For the text-containing cell, return its midpoint in (X, Y) coordinate format. 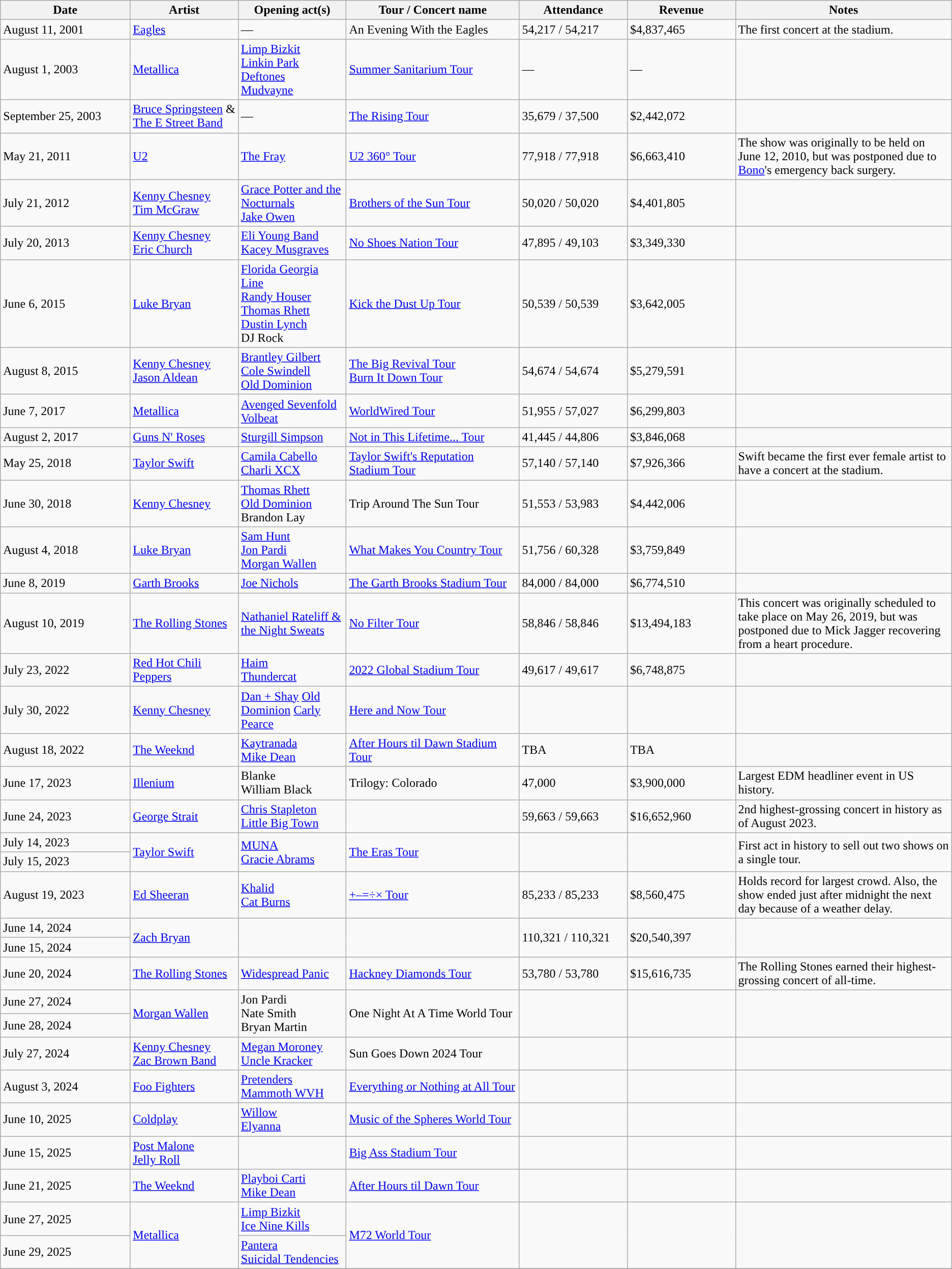
Grace Potter and the NocturnalsJake Owen (292, 203)
$15,616,735 (681, 973)
June 14, 2024 (65, 928)
August 19, 2023 (65, 895)
$5,279,591 (681, 371)
The show was originally to be held on June 12, 2010, but was postponed due to Bono's emergency back surgery. (843, 156)
$6,299,803 (681, 411)
August 3, 2024 (65, 1086)
Red Hot Chili Peppers (184, 670)
July 15, 2023 (65, 862)
WorldWired Tour (433, 411)
July 27, 2024 (65, 1053)
47,000 (574, 783)
50,020 / 50,020 (574, 203)
M72 World Tour (433, 1235)
June 21, 2025 (65, 1186)
Trip Around The Sun Tour (433, 504)
Everything or Nothing at All Tour (433, 1086)
Bruce Springsteen & The E Street Band (184, 116)
Dan + Shay Old Dominion Carly Pearce (292, 710)
August 4, 2018 (65, 550)
The Fray (292, 156)
Largest EDM headliner event in US history. (843, 783)
85,233 / 85,233 (574, 895)
2nd highest-grossing concert in history as of August 2023. (843, 816)
Sam HuntJon PardiMorgan Wallen (292, 550)
$3,349,330 (681, 243)
59,663 / 59,663 (574, 816)
PanteraSuicidal Tendencies (292, 1252)
Sun Goes Down 2024 Tour (433, 1053)
HaimThundercat (292, 670)
September 25, 2003 (65, 116)
$4,442,006 (681, 504)
$20,540,397 (681, 937)
One Night At A Time World Tour (433, 1013)
June 7, 2017 (65, 411)
June 27, 2024 (65, 1001)
July 14, 2023 (65, 842)
Guns N' Roses (184, 437)
Date (65, 10)
Post MaloneJelly Roll (184, 1153)
+–=÷× Tour (433, 895)
Big Ass Stadium Tour (433, 1153)
Kick the Dust Up Tour (433, 303)
$6,774,510 (681, 583)
$2,442,072 (681, 116)
51,553 / 53,983 (574, 504)
$3,900,000 (681, 783)
Revenue (681, 10)
Chris StapletonLittle Big Town (292, 816)
110,321 / 110,321 (574, 937)
PretendersMammoth WVH (292, 1086)
Garth Brooks (184, 583)
Limp BizkitLinkin ParkDeftonesMudvayne (292, 69)
August 11, 2001 (65, 29)
Eagles (184, 29)
After Hours til Dawn Tour (433, 1186)
BlankeWilliam Black (292, 783)
June 6, 2015 (65, 303)
August 8, 2015 (65, 371)
KhalidCat Burns (292, 895)
The Eras Tour (433, 852)
Here and Now Tour (433, 710)
54,217 / 54,217 (574, 29)
51,955 / 57,027 (574, 411)
July 30, 2022 (65, 710)
Kenny ChesneyEric Church (184, 243)
June 15, 2024 (65, 947)
Limp BizkitIce Nine Kills (292, 1219)
June 28, 2024 (65, 1025)
Kenny ChesneyTim McGraw (184, 203)
August 2, 2017 (65, 437)
77,918 / 77,918 (574, 156)
After Hours til Dawn Stadium Tour (433, 750)
Zach Bryan (184, 937)
June 27, 2025 (65, 1219)
53,780 / 53,780 (574, 973)
Jon PardiNate SmithBryan Martin (292, 1013)
August 10, 2019 (65, 624)
No Shoes Nation Tour (433, 243)
The Big Revival TourBurn It Down Tour (433, 371)
Swift became the first ever female artist to have a concert at the stadium. (843, 463)
Kenny ChesneyJason Aldean (184, 371)
Coldplay (184, 1120)
Morgan Wallen (184, 1013)
Tour / Concert name (433, 10)
Music of the Spheres World Tour (433, 1120)
Nathaniel Rateliff & the Night Sweats (292, 624)
June 17, 2023 (65, 783)
49,617 / 49,617 (574, 670)
47,895 / 49,103 (574, 243)
July 23, 2022 (65, 670)
June 29, 2025 (65, 1252)
KaytranadaMike Dean (292, 750)
Florida Georgia LineRandy HouserThomas RhettDustin LynchDJ Rock (292, 303)
U2 360° Tour (433, 156)
50,539 / 50,539 (574, 303)
The Rising Tour (433, 116)
2022 Global Stadium Tour (433, 670)
August 1, 2003 (65, 69)
$3,846,068 (681, 437)
Brantley GilbertCole SwindellOld Dominion (292, 371)
June 10, 2025 (65, 1120)
Avenged SevenfoldVolbeat (292, 411)
Trilogy: Colorado (433, 783)
Artist (184, 10)
Summer Sanitarium Tour (433, 69)
June 8, 2019 (65, 583)
The Rolling Stones earned their highest-grossing concert of all-time. (843, 973)
Sturgill Simpson (292, 437)
$3,759,849 (681, 550)
The Garth Brooks Stadium Tour (433, 583)
Notes (843, 10)
51,756 / 60,328 (574, 550)
August 18, 2022 (65, 750)
An Evening With the Eagles (433, 29)
$8,560,475 (681, 895)
$13,494,183 (681, 624)
41,445 / 44,806 (574, 437)
What Makes You Country Tour (433, 550)
MUNAGracie Abrams (292, 852)
July 21, 2012 (65, 203)
84,000 / 84,000 (574, 583)
Brothers of the Sun Tour (433, 203)
U2 (184, 156)
Megan MoroneyUncle Kracker (292, 1053)
Eli Young BandKacey Musgraves (292, 243)
57,140 / 57,140 (574, 463)
$16,652,960 (681, 816)
June 20, 2024 (65, 973)
$6,663,410 (681, 156)
58,846 / 58,846 (574, 624)
May 21, 2011 (65, 156)
May 25, 2018 (65, 463)
Playboi CartiMike Dean (292, 1186)
Ed Sheeran (184, 895)
$3,642,005 (681, 303)
Camila CabelloCharli XCX (292, 463)
The first concert at the stadium. (843, 29)
35,679 / 37,500 (574, 116)
No Filter Tour (433, 624)
Widespread Panic (292, 973)
Holds record for largest crowd. Also, the show ended just after midnight the next day because of a weather delay. (843, 895)
June 24, 2023 (65, 816)
Not in This Lifetime... Tour (433, 437)
$4,837,465 (681, 29)
Attendance (574, 10)
WillowElyanna (292, 1120)
Opening act(s) (292, 10)
George Strait (184, 816)
June 30, 2018 (65, 504)
Joe Nichols (292, 583)
Kenny ChesneyZac Brown Band (184, 1053)
54,674 / 54,674 (574, 371)
Thomas RhettOld DominionBrandon Lay (292, 504)
Taylor Swift's Reputation Stadium Tour (433, 463)
Foo Fighters (184, 1086)
First act in history to sell out two shows on a single tour. (843, 852)
$6,748,875 (681, 670)
June 15, 2025 (65, 1153)
$4,401,805 (681, 203)
$7,926,366 (681, 463)
This concert was originally scheduled to take place on May 26, 2019, but was postponed due to Mick Jagger recovering from a heart procedure. (843, 624)
Hackney Diamonds Tour (433, 973)
Illenium (184, 783)
July 20, 2013 (65, 243)
